Identify which cell holds the provided text, then report its (X, Y) central coordinate. 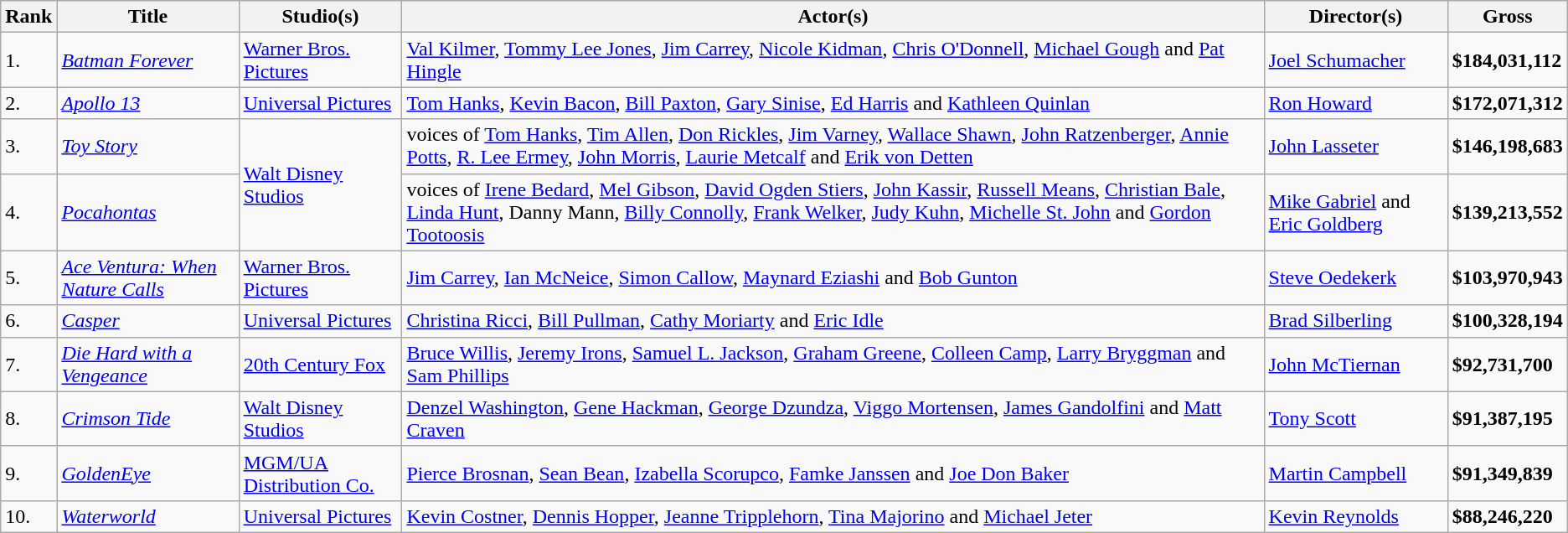
2. (28, 103)
Casper (147, 321)
$91,387,195 (1508, 419)
Die Hard with a Vengeance (147, 364)
$88,246,220 (1508, 516)
3. (28, 146)
Bruce Willis, Jeremy Irons, Samuel L. Jackson, Graham Greene, Colleen Camp, Larry Bryggman and Sam Phillips (833, 364)
Steve Oedekerk (1355, 278)
John Lasseter (1355, 146)
Pocahontas (147, 212)
Crimson Tide (147, 419)
Martin Campbell (1355, 473)
5. (28, 278)
Ace Ventura: When Nature Calls (147, 278)
$91,349,839 (1508, 473)
Actor(s) (833, 17)
7. (28, 364)
$184,031,112 (1508, 60)
$100,328,194 (1508, 321)
Apollo 13 (147, 103)
Denzel Washington, Gene Hackman, George Dzundza, Viggo Mortensen, James Gandolfini and Matt Craven (833, 419)
Joel Schumacher (1355, 60)
Waterworld (147, 516)
Brad Silberling (1355, 321)
Mike Gabriel and Eric Goldberg (1355, 212)
10. (28, 516)
Christina Ricci, Bill Pullman, Cathy Moriarty and Eric Idle (833, 321)
Jim Carrey, Ian McNeice, Simon Callow, Maynard Eziashi and Bob Gunton (833, 278)
$103,970,943 (1508, 278)
Gross (1508, 17)
$92,731,700 (1508, 364)
Kevin Reynolds (1355, 516)
Batman Forever (147, 60)
8. (28, 419)
Rank (28, 17)
4. (28, 212)
Studio(s) (320, 17)
Title (147, 17)
Director(s) (1355, 17)
Tony Scott (1355, 419)
20th Century Fox (320, 364)
Toy Story (147, 146)
Kevin Costner, Dennis Hopper, Jeanne Tripplehorn, Tina Majorino and Michael Jeter (833, 516)
6. (28, 321)
Ron Howard (1355, 103)
$139,213,552 (1508, 212)
GoldenEye (147, 473)
John McTiernan (1355, 364)
$172,071,312 (1508, 103)
Pierce Brosnan, Sean Bean, Izabella Scorupco, Famke Janssen and Joe Don Baker (833, 473)
MGM/UA Distribution Co. (320, 473)
$146,198,683 (1508, 146)
9. (28, 473)
Val Kilmer, Tommy Lee Jones, Jim Carrey, Nicole Kidman, Chris O'Donnell, Michael Gough and Pat Hingle (833, 60)
1. (28, 60)
Tom Hanks, Kevin Bacon, Bill Paxton, Gary Sinise, Ed Harris and Kathleen Quinlan (833, 103)
